Capture the cell that displays the provided text and extract its (x, y) central coordinate. 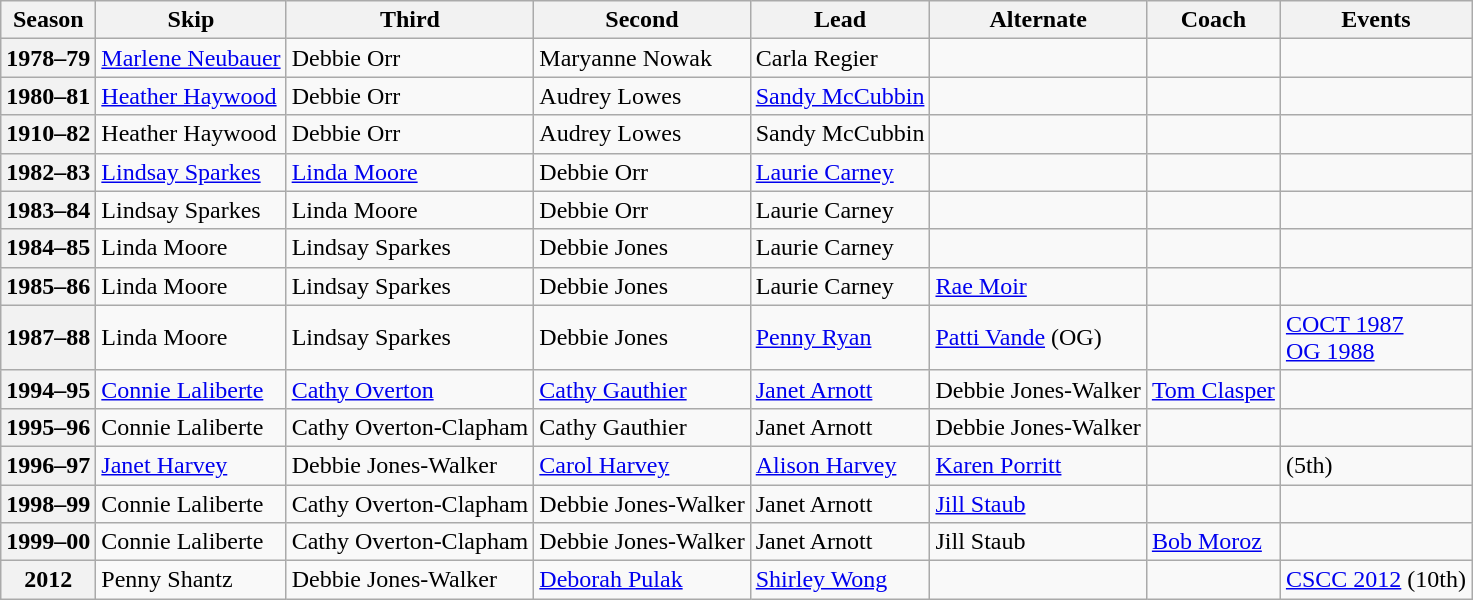
1985–86 (48, 286)
Season (48, 20)
Penny Ryan (840, 338)
1982–83 (48, 172)
1984–85 (48, 248)
Cathy Overton (410, 389)
Marlene Neubauer (191, 58)
Third (410, 20)
Coach (1213, 20)
Patti Vande (OG) (1038, 338)
Alternate (1038, 20)
1994–95 (48, 389)
1996–97 (48, 465)
1995–96 (48, 427)
Skip (191, 20)
Rae Moir (1038, 286)
COCT 1987 OG 1988 (1376, 338)
1999–00 (48, 542)
1987–88 (48, 338)
Bob Moroz (1213, 542)
Karen Porritt (1038, 465)
1998–99 (48, 503)
Penny Shantz (191, 580)
Deborah Pulak (642, 580)
CSCC 2012 (10th) (1376, 580)
Alison Harvey (840, 465)
Janet Harvey (191, 465)
1910–82 (48, 134)
Lead (840, 20)
Carol Harvey (642, 465)
1978–79 (48, 58)
Second (642, 20)
Maryanne Nowak (642, 58)
Events (1376, 20)
(5th) (1376, 465)
Shirley Wong (840, 580)
Carla Regier (840, 58)
1983–84 (48, 210)
2012 (48, 580)
Tom Clasper (1213, 389)
1980–81 (48, 96)
